Output the [x, y] coordinate of the center of the cell containing the given text.  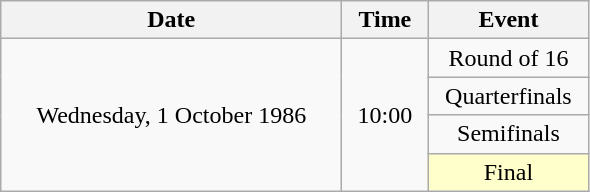
Wednesday, 1 October 1986 [172, 115]
Final [508, 172]
Round of 16 [508, 58]
Event [508, 20]
Quarterfinals [508, 96]
Semifinals [508, 134]
10:00 [385, 115]
Date [172, 20]
Time [385, 20]
